Search for the cell housing the specified text and yield its [X, Y] center coordinate. 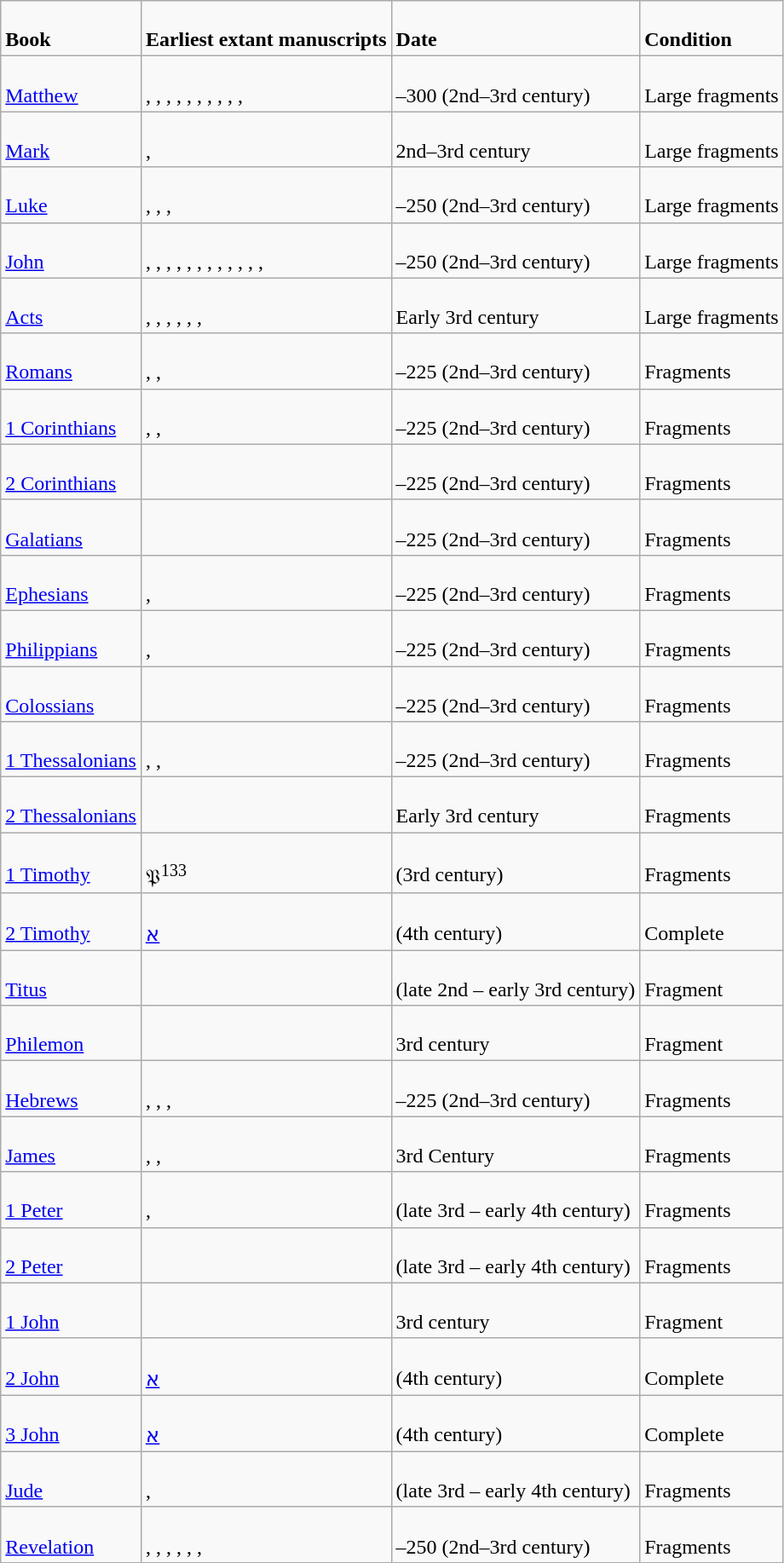
Book [72, 29]
Luke [72, 194]
1 Corinthians [72, 416]
Galatians [72, 527]
Titus [72, 978]
(3rd century) [516, 863]
2 Timothy [72, 922]
James [72, 1144]
Acts [72, 305]
Jude [72, 1479]
(late 2nd – early 3rd century) [516, 978]
Hebrews [72, 1089]
1 Timothy [72, 863]
Earliest extant manuscripts [266, 29]
2 Corinthians [72, 472]
Date [516, 29]
2 Peter [72, 1254]
, , , , , , , , , , [266, 84]
3 John [72, 1423]
Philippians [72, 637]
, , , , , , , , , , , , [266, 251]
Revelation [72, 1534]
Colossians [72, 694]
𝔓133 [266, 863]
Matthew [72, 84]
1 John [72, 1311]
John [72, 251]
Romans [72, 361]
Ephesians [72, 583]
2nd–3rd century [516, 140]
3rd Century [516, 1144]
Condition [712, 29]
1 Peter [72, 1200]
2 John [72, 1367]
–300 (2nd–3rd century) [516, 84]
2 Thessalonians [72, 805]
Philemon [72, 1033]
Mark [72, 140]
1 Thessalonians [72, 750]
